Scan for the cell matching the given text and deliver its [X, Y] coordinate at center. 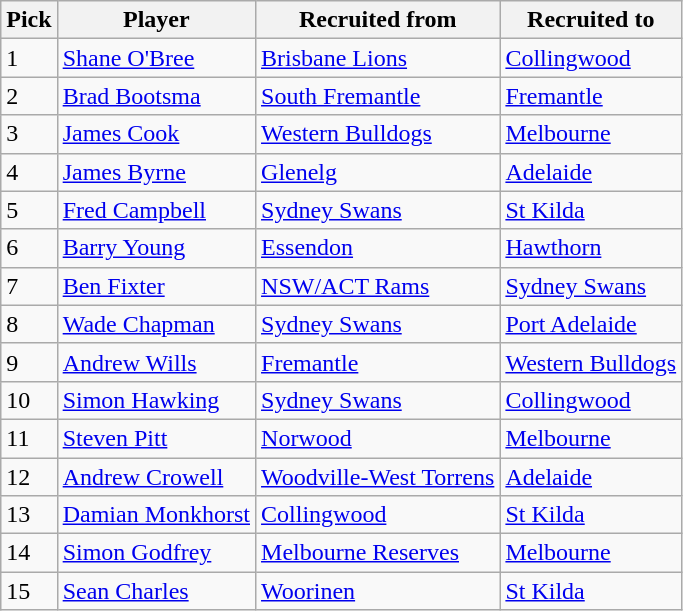
Essendon [378, 248]
Pick [29, 20]
13 [29, 515]
Hawthorn [591, 248]
3 [29, 134]
Sean Charles [156, 591]
7 [29, 286]
Simon Hawking [156, 400]
Woodville-West Torrens [378, 477]
NSW/ACT Rams [378, 286]
Brisbane Lions [378, 58]
James Byrne [156, 172]
15 [29, 591]
1 [29, 58]
Damian Monkhorst [156, 515]
5 [29, 210]
14 [29, 553]
Fred Campbell [156, 210]
Wade Chapman [156, 324]
Barry Young [156, 248]
Port Adelaide [591, 324]
Woorinen [378, 591]
2 [29, 96]
4 [29, 172]
8 [29, 324]
Shane O'Bree [156, 58]
James Cook [156, 134]
Ben Fixter [156, 286]
Recruited to [591, 20]
Brad Bootsma [156, 96]
Andrew Wills [156, 362]
Melbourne Reserves [378, 553]
6 [29, 248]
Andrew Crowell [156, 477]
Simon Godfrey [156, 553]
12 [29, 477]
Glenelg [378, 172]
11 [29, 438]
Recruited from [378, 20]
9 [29, 362]
Player [156, 20]
Norwood [378, 438]
Steven Pitt [156, 438]
10 [29, 400]
South Fremantle [378, 96]
